Return the (x, y) coordinate for the center point of the cell that contains the specified text.  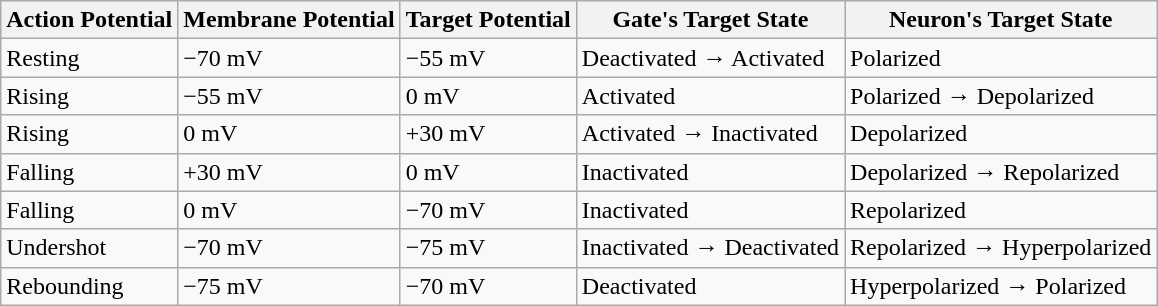
Activated (710, 96)
Activated → Inactivated (710, 134)
Polarized (1001, 58)
Undershot (90, 248)
Hyperpolarized → Polarized (1001, 286)
Depolarized → Repolarized (1001, 172)
Action Potential (90, 20)
Depolarized (1001, 134)
Resting (90, 58)
Polarized → Depolarized (1001, 96)
Deactivated → Activated (710, 58)
Rebounding (90, 286)
Deactivated (710, 286)
Repolarized → Hyperpolarized (1001, 248)
Inactivated → Deactivated (710, 248)
Gate's Target State (710, 20)
Repolarized (1001, 210)
Target Potential (488, 20)
Neuron's Target State (1001, 20)
Membrane Potential (289, 20)
